From the cell containing the given text, extract its center point as (x, y) coordinate. 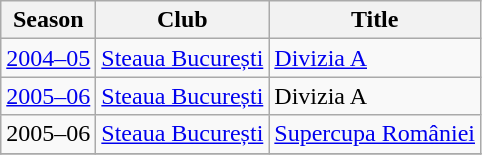
Club (182, 20)
Season (48, 20)
Title (375, 20)
2004–05 (48, 58)
Supercupa României (375, 134)
